Pinpoint the cell where the given text exists, returning its (X, Y) midpoint coordinate. 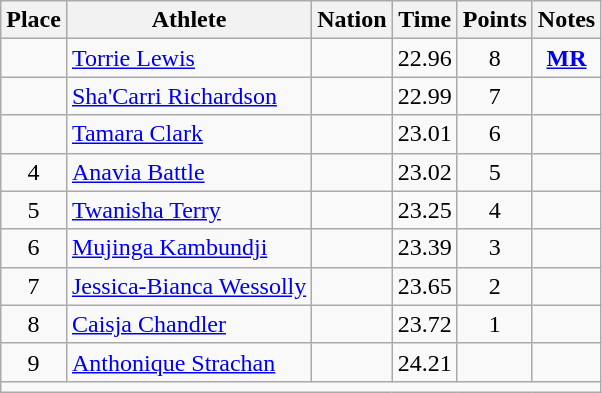
23.25 (424, 210)
Place (34, 20)
3 (494, 248)
Nation (352, 20)
9 (34, 362)
1 (494, 324)
22.96 (424, 58)
2 (494, 286)
Points (494, 20)
Athlete (188, 20)
Anthonique Strachan (188, 362)
22.99 (424, 96)
Anavia Battle (188, 172)
Notes (566, 20)
Mujinga Kambundji (188, 248)
24.21 (424, 362)
Time (424, 20)
Twanisha Terry (188, 210)
Jessica-Bianca Wessolly (188, 286)
Tamara Clark (188, 134)
23.65 (424, 286)
MR (566, 58)
Torrie Lewis (188, 58)
23.39 (424, 248)
Caisja Chandler (188, 324)
23.01 (424, 134)
23.02 (424, 172)
Sha'Carri Richardson (188, 96)
23.72 (424, 324)
